Extract the [x, y] coordinate from the center of the cell holding the provided text.  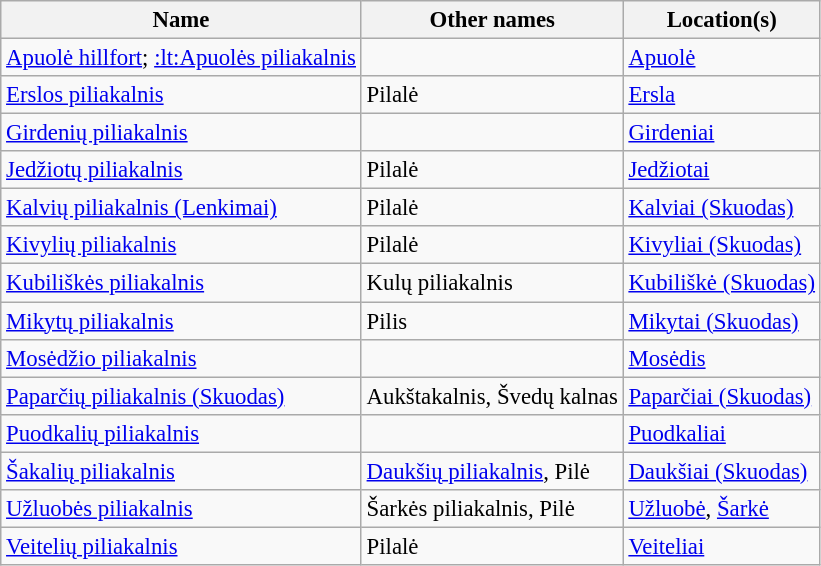
Name [182, 20]
Pilis [492, 321]
Daukšiai (Skuodas) [722, 471]
Aukštakalnis, Švedų kalnas [492, 396]
Apuolė [722, 58]
Kalviai (Skuodas) [722, 208]
Šarkės piliakalnis, Pilė [492, 509]
Kubiliškė (Skuodas) [722, 283]
Mikytai (Skuodas) [722, 321]
Location(s) [722, 20]
Ersla [722, 95]
Kalvių piliakalnis (Lenkimai) [182, 208]
Girdeniai [722, 133]
Užluobė, Šarkė [722, 509]
Šakalių piliakalnis [182, 471]
Kubiliškės piliakalnis [182, 283]
Mosėdis [722, 358]
Jedžiotai [722, 170]
Užluobės piliakalnis [182, 509]
Puodkalių piliakalnis [182, 433]
Apuolė hillfort; :lt:Apuolės piliakalnis [182, 58]
Jedžiotų piliakalnis [182, 170]
Kivyliai (Skuodas) [722, 245]
Veitelių piliakalnis [182, 546]
Daukšių piliakalnis, Pilė [492, 471]
Girdenių piliakalnis [182, 133]
Paparčių piliakalnis (Skuodas) [182, 396]
Veiteliai [722, 546]
Mikytų piliakalnis [182, 321]
Kivylių piliakalnis [182, 245]
Erslos piliakalnis [182, 95]
Mosėdžio piliakalnis [182, 358]
Puodkaliai [722, 433]
Paparčiai (Skuodas) [722, 396]
Other names [492, 20]
Kulų piliakalnis [492, 283]
